Provide the [X, Y] coordinate of the cell's center where the given text is located.  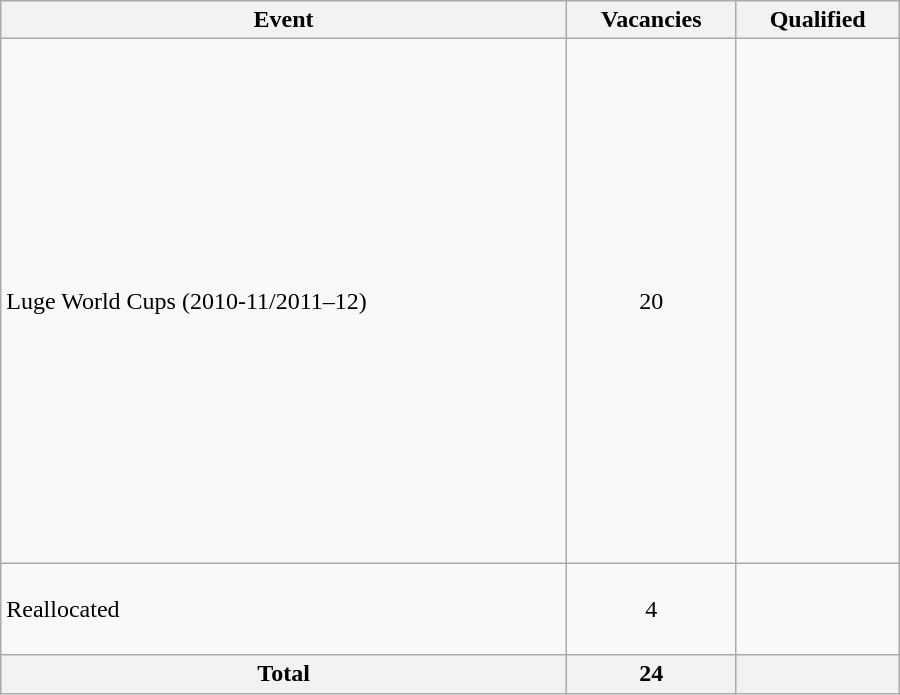
Event [284, 20]
4 [651, 609]
24 [651, 674]
Total [284, 674]
Vacancies [651, 20]
20 [651, 301]
Luge World Cups (2010-11/2011–12) [284, 301]
Reallocated [284, 609]
Qualified [818, 20]
